Find where the given text appears and provide that cell's center as (x, y) coordinate. 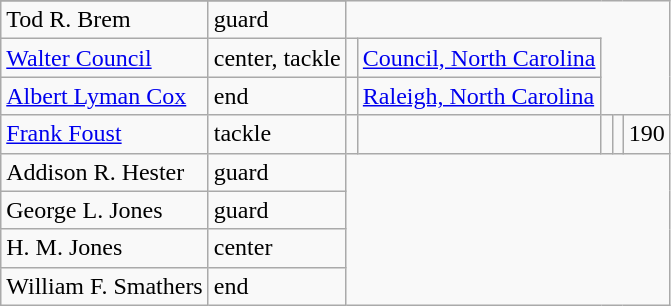
William F. Smathers (104, 286)
center, tackle (277, 58)
Addison R. Hester (104, 172)
Walter Council (104, 58)
Frank Foust (104, 134)
center (277, 248)
Tod R. Brem (104, 20)
Raleigh, North Carolina (479, 96)
H. M. Jones (104, 248)
Albert Lyman Cox (104, 96)
George L. Jones (104, 210)
190 (646, 134)
tackle (277, 134)
Council, North Carolina (479, 58)
